Detect which cell encompasses the target text, then output its (X, Y) center coordinate. 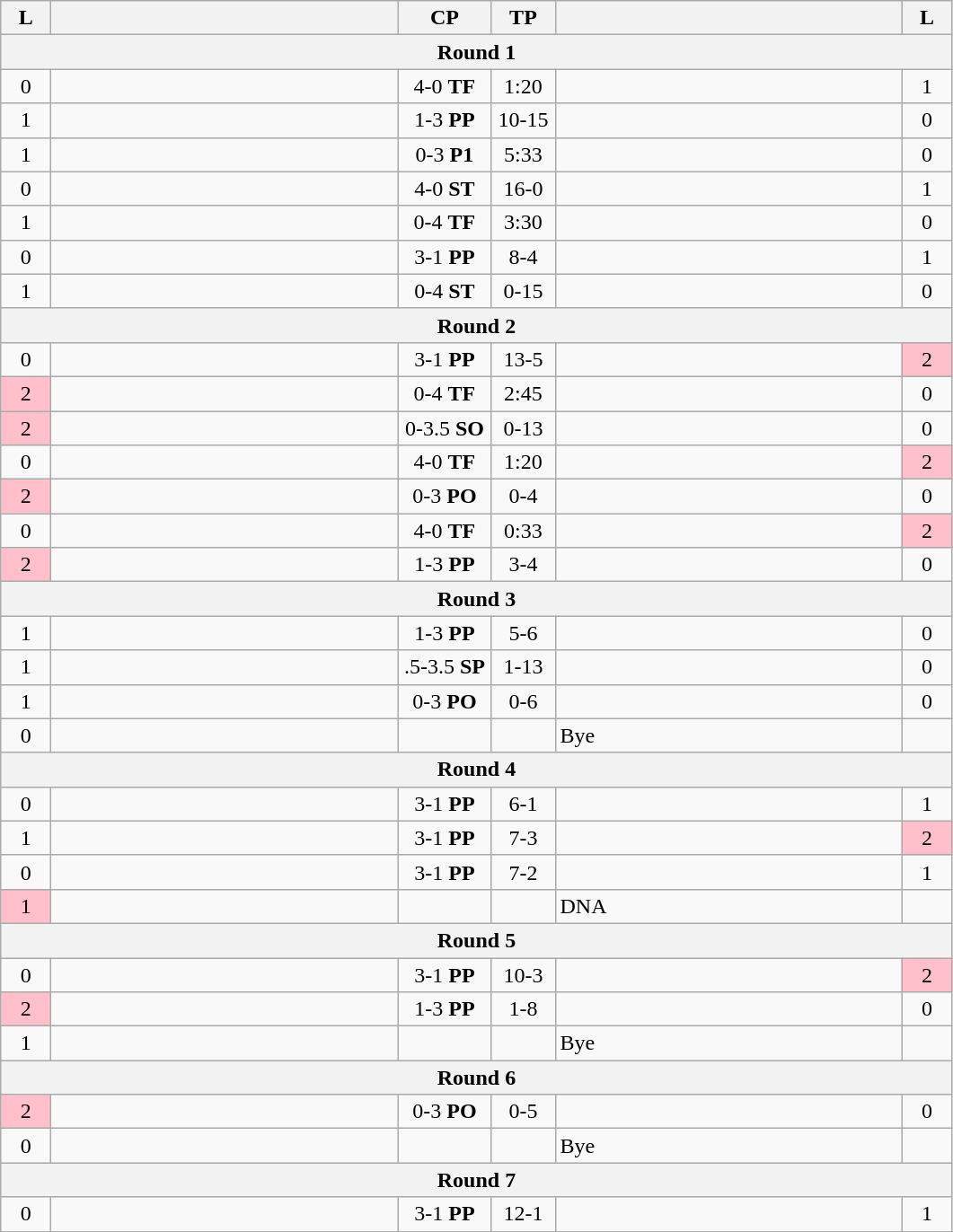
2:45 (523, 393)
3:30 (523, 223)
Round 2 (476, 325)
7-2 (523, 872)
Round 1 (476, 52)
Round 7 (476, 1180)
8-4 (523, 257)
0-3 P1 (445, 154)
16-0 (523, 189)
0-5 (523, 1112)
0-6 (523, 701)
.5-3.5 SP (445, 667)
1-13 (523, 667)
4-0 ST (445, 189)
0-4 (523, 497)
0-4 ST (445, 291)
0:33 (523, 531)
0-15 (523, 291)
7-3 (523, 838)
10-3 (523, 974)
DNA (728, 906)
12-1 (523, 1214)
10-15 (523, 120)
Round 4 (476, 770)
Round 3 (476, 599)
5:33 (523, 154)
CP (445, 18)
Round 5 (476, 940)
13-5 (523, 359)
Round 6 (476, 1078)
1-8 (523, 1009)
6-1 (523, 804)
0-3.5 SO (445, 428)
3-4 (523, 565)
5-6 (523, 633)
0-13 (523, 428)
TP (523, 18)
